Pinpoint the cell where the given text exists, returning its [X, Y] midpoint coordinate. 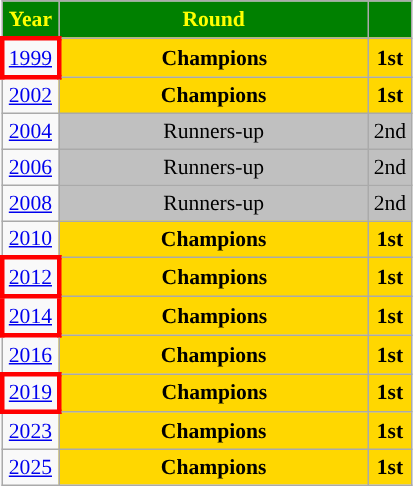
2008 [30, 203]
2025 [30, 468]
2002 [30, 96]
1999 [30, 58]
2014 [30, 316]
2006 [30, 168]
2019 [30, 394]
Year [30, 20]
2010 [30, 240]
2012 [30, 278]
2004 [30, 132]
2016 [30, 354]
2023 [30, 432]
Round [214, 20]
